Search for the cell housing the specified text and yield its (x, y) center coordinate. 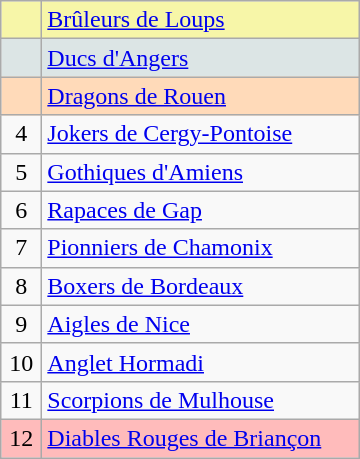
Pionniers de Chamonix (200, 248)
Aigles de Nice (200, 324)
6 (22, 210)
9 (22, 324)
Dragons de Rouen (200, 96)
Gothiques d'Amiens (200, 172)
10 (22, 362)
Ducs d'Angers (200, 58)
Jokers de Cergy-Pontoise (200, 134)
7 (22, 248)
4 (22, 134)
Boxers de Bordeaux (200, 286)
Brûleurs de Loups (200, 20)
5 (22, 172)
Diables Rouges de Briançon (200, 438)
Rapaces de Gap (200, 210)
8 (22, 286)
Anglet Hormadi (200, 362)
Scorpions de Mulhouse (200, 400)
12 (22, 438)
11 (22, 400)
